Pinpoint the cell where the given text exists, returning its [X, Y] midpoint coordinate. 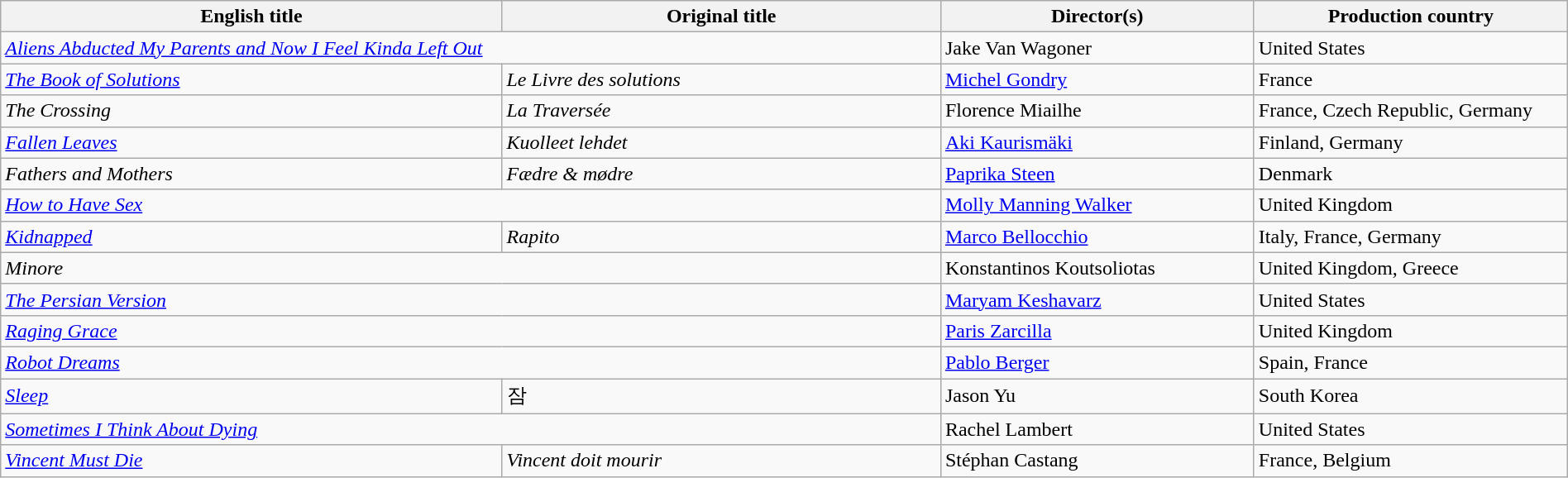
France, Belgium [1411, 461]
The Book of Solutions [251, 79]
Molly Manning Walker [1097, 205]
Minore [471, 268]
South Korea [1411, 397]
Pablo Berger [1097, 362]
Robot Dreams [471, 362]
The Persian Version [471, 299]
Stéphan Castang [1097, 461]
La Traversée [721, 111]
Aki Kaurismäki [1097, 142]
Finland, Germany [1411, 142]
Kuolleet lehdet [721, 142]
Rachel Lambert [1097, 429]
Jason Yu [1097, 397]
잠 [721, 397]
Vincent Must Die [251, 461]
Florence Miailhe [1097, 111]
Raging Grace [471, 331]
Kidnapped [251, 237]
United Kingdom, Greece [1411, 268]
The Crossing [251, 111]
Michel Gondry [1097, 79]
Fathers and Mothers [251, 174]
Le Livre des solutions [721, 79]
Fædre & mødre [721, 174]
English title [251, 17]
Paris Zarcilla [1097, 331]
Spain, France [1411, 362]
Sleep [251, 397]
Marco Bellocchio [1097, 237]
Konstantinos Koutsoliotas [1097, 268]
Production country [1411, 17]
Italy, France, Germany [1411, 237]
Vincent doit mourir [721, 461]
Rapito [721, 237]
France, Czech Republic, Germany [1411, 111]
Sometimes I Think About Dying [471, 429]
Director(s) [1097, 17]
Jake Van Wagoner [1097, 48]
Aliens Abducted My Parents and Now I Feel Kinda Left Out [471, 48]
France [1411, 79]
How to Have Sex [471, 205]
Paprika Steen [1097, 174]
Maryam Keshavarz [1097, 299]
Denmark [1411, 174]
Fallen Leaves [251, 142]
Original title [721, 17]
